Return [x, y] of the center of cell containing provided text 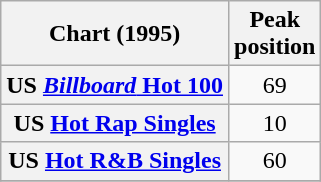
Chart (1995) [115, 34]
Peakposition [275, 34]
10 [275, 123]
60 [275, 161]
US Billboard Hot 100 [115, 85]
US Hot R&B Singles [115, 161]
69 [275, 85]
US Hot Rap Singles [115, 123]
